Scan for the cell matching the given text and deliver its (X, Y) coordinate at center. 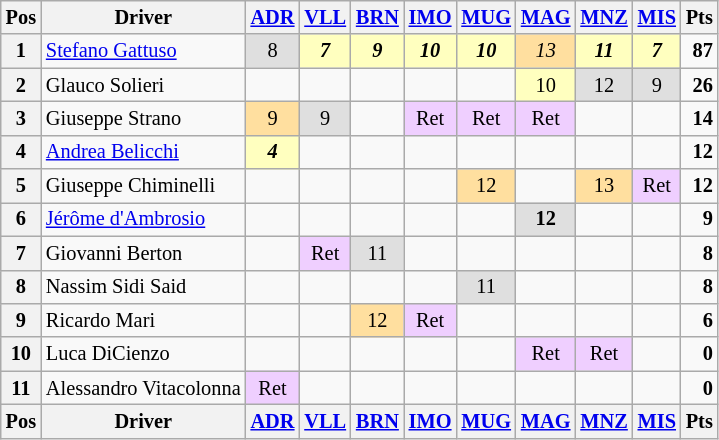
Giuseppe Chiminelli (144, 186)
Jérôme d'Ambrosio (144, 219)
Giuseppe Strano (144, 118)
Ricardo Mari (144, 320)
87 (700, 51)
Glauco Solieri (144, 85)
Alessandro Vitacolonna (144, 388)
Giovanni Berton (144, 253)
14 (700, 118)
2 (21, 85)
5 (21, 186)
26 (700, 85)
Andrea Belicchi (144, 152)
1 (21, 51)
Stefano Gattuso (144, 51)
3 (21, 118)
Luca DiCienzo (144, 354)
Nassim Sidi Said (144, 287)
